Return [X, Y] of the center of cell containing provided text 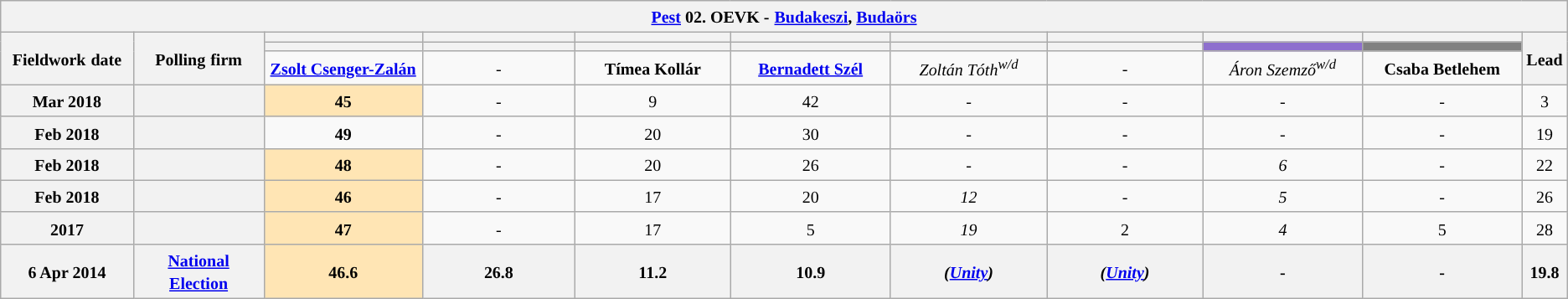
Mar 2018 [67, 101]
6 [1283, 164]
3 [1545, 101]
19.8 [1545, 271]
Bernadett Szél [811, 68]
47 [343, 228]
11.2 [652, 271]
4 [1283, 228]
Fieldwork date [67, 59]
28 [1545, 228]
9 [652, 101]
Zoltán Tóthw/d [968, 68]
22 [1545, 164]
46.6 [343, 271]
Zsolt Csenger-Zalán [343, 68]
42 [811, 101]
6 Apr 2014 [67, 271]
Lead [1545, 59]
Polling firm [199, 59]
12 [968, 196]
48 [343, 164]
49 [343, 132]
45 [343, 101]
Csaba Betlehem [1442, 68]
46 [343, 196]
National Election [199, 271]
10.9 [811, 271]
2 [1125, 228]
Tímea Kollár [652, 68]
26.8 [498, 271]
Áron Szemzőw/d [1283, 68]
Pest 02. OEVK - Budakeszi, Budaörs [784, 17]
30 [811, 132]
2017 [67, 228]
